Capture the cell that displays the provided text and extract its [X, Y] central coordinate. 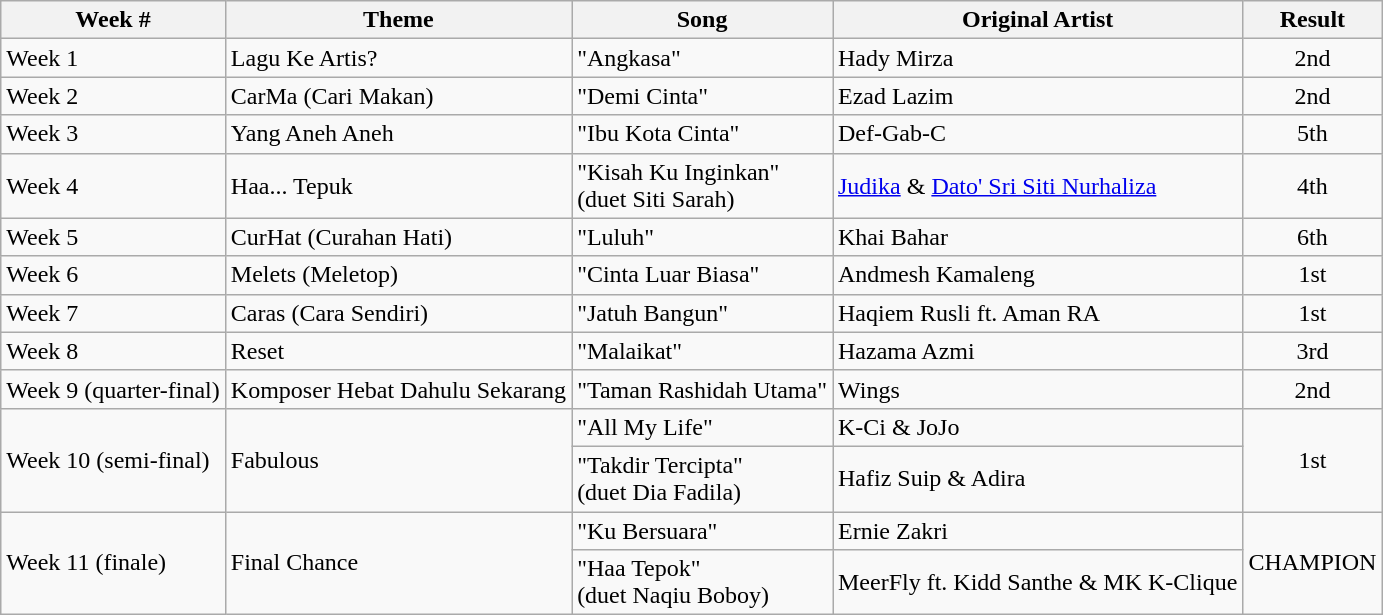
Hafiz Suip & Adira [1037, 478]
"Luluh" [702, 237]
"Angkasa" [702, 58]
"Ibu Kota Cinta" [702, 134]
5th [1312, 134]
Song [702, 20]
Week 2 [114, 96]
CarMa (Cari Makan) [398, 96]
Ernie Zakri [1037, 531]
Week 7 [114, 313]
"Takdir Tercipta"(duet Dia Fadila) [702, 478]
Original Artist [1037, 20]
MeerFly ft. Kidd Santhe & MK K-Clique [1037, 582]
Week 9 (quarter-final) [114, 389]
Theme [398, 20]
"All My Life" [702, 427]
Wings [1037, 389]
Fabulous [398, 460]
Khai Bahar [1037, 237]
6th [1312, 237]
Melets (Meletop) [398, 275]
Week 1 [114, 58]
Komposer Hebat Dahulu Sekarang [398, 389]
Yang Aneh Aneh [398, 134]
4th [1312, 186]
CurHat (Curahan Hati) [398, 237]
Hady Mirza [1037, 58]
Week 11 (finale) [114, 564]
Haa... Tepuk [398, 186]
Week # [114, 20]
"Malaikat" [702, 351]
CHAMPION [1312, 564]
Reset [398, 351]
Week 8 [114, 351]
"Ku Bersuara" [702, 531]
Ezad Lazim [1037, 96]
"Taman Rashidah Utama" [702, 389]
3rd [1312, 351]
Andmesh Kamaleng [1037, 275]
Week 5 [114, 237]
Haqiem Rusli ft. Aman RA [1037, 313]
Hazama Azmi [1037, 351]
Week 6 [114, 275]
Def-Gab-C [1037, 134]
Week 10 (semi-final) [114, 460]
Result [1312, 20]
"Demi Cinta" [702, 96]
Final Chance [398, 564]
Week 4 [114, 186]
K-Ci & JoJo [1037, 427]
Lagu Ke Artis? [398, 58]
"Kisah Ku Inginkan"(duet Siti Sarah) [702, 186]
"Cinta Luar Biasa" [702, 275]
"Haa Tepok"(duet Naqiu Boboy) [702, 582]
Week 3 [114, 134]
"Jatuh Bangun" [702, 313]
Caras (Cara Sendiri) [398, 313]
Judika & Dato' Sri Siti Nurhaliza [1037, 186]
